Identify which cell holds the provided text, then report its [X, Y] central coordinate. 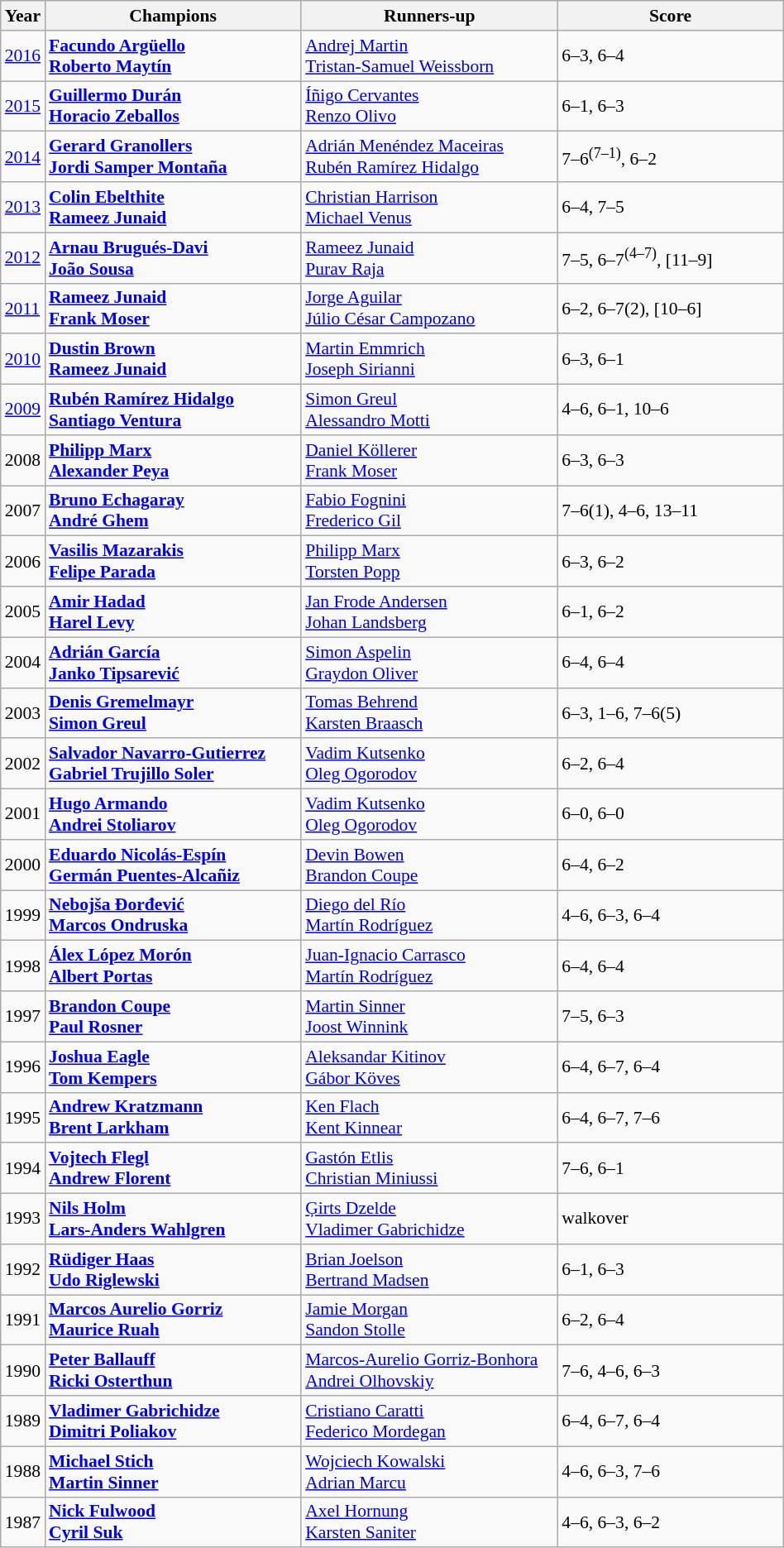
4–6, 6–3, 7–6 [670, 1471]
Adrián García Janko Tipsarević [173, 662]
Denis Gremelmayr Simon Greul [173, 713]
Simon Greul Alessandro Motti [429, 410]
7–6, 4–6, 6–3 [670, 1370]
Andrej Martin Tristan-Samuel Weissborn [429, 56]
Eduardo Nicolás-Espín Germán Puentes-Alcañiz [173, 865]
Brian Joelson Bertrand Madsen [429, 1269]
Runners-up [429, 16]
2000 [23, 865]
Ģirts Dzelde Vladimer Gabrichidze [429, 1220]
Juan-Ignacio Carrasco Martín Rodríguez [429, 966]
Nebojša Đorđević Marcos Ondruska [173, 915]
1989 [23, 1421]
1998 [23, 966]
Marcos-Aurelio Gorriz-Bonhora Andrei Olhovskiy [429, 1370]
1988 [23, 1471]
Champions [173, 16]
6–1, 6–2 [670, 612]
1996 [23, 1067]
Philipp Marx Alexander Peya [173, 460]
Álex López Morón Albert Portas [173, 966]
2010 [23, 359]
Simon Aspelin Graydon Oliver [429, 662]
6–4, 6–7, 7–6 [670, 1117]
2015 [23, 106]
Rameez Junaid Purav Raja [429, 258]
7–5, 6–3 [670, 1016]
Martin Sinner Joost Winnink [429, 1016]
4–6, 6–3, 6–4 [670, 915]
Rüdiger Haas Udo Riglewski [173, 1269]
6–3, 6–3 [670, 460]
Gerard Granollers Jordi Samper Montaña [173, 157]
Brandon Coupe Paul Rosner [173, 1016]
6–0, 6–0 [670, 814]
7–6, 6–1 [670, 1168]
1987 [23, 1522]
6–4, 7–5 [670, 207]
2007 [23, 511]
Daniel Köllerer Frank Moser [429, 460]
2016 [23, 56]
6–2, 6–7(2), [10–6] [670, 308]
Aleksandar Kitinov Gábor Köves [429, 1067]
4–6, 6–3, 6–2 [670, 1522]
Rameez Junaid Frank Moser [173, 308]
7–6(7–1), 6–2 [670, 157]
Colin Ebelthite Rameez Junaid [173, 207]
7–6(1), 4–6, 13–11 [670, 511]
Gastón Etlis Christian Miniussi [429, 1168]
7–5, 6–7(4–7), [11–9] [670, 258]
Adrián Menéndez Maceiras Rubén Ramírez Hidalgo [429, 157]
Year [23, 16]
Fabio Fognini Frederico Gil [429, 511]
2012 [23, 258]
Hugo Armando Andrei Stoliarov [173, 814]
Martin Emmrich Joseph Sirianni [429, 359]
Jamie Morgan Sandon Stolle [429, 1320]
Christian Harrison Michael Venus [429, 207]
2003 [23, 713]
1993 [23, 1220]
Vasilis Mazarakis Felipe Parada [173, 561]
1997 [23, 1016]
walkover [670, 1220]
Salvador Navarro-Gutierrez Gabriel Trujillo Soler [173, 764]
6–3, 1–6, 7–6(5) [670, 713]
Nils Holm Lars-Anders Wahlgren [173, 1220]
Rubén Ramírez Hidalgo Santiago Ventura [173, 410]
Facundo Argüello Roberto Maytín [173, 56]
1994 [23, 1168]
Joshua Eagle Tom Kempers [173, 1067]
2011 [23, 308]
6–3, 6–4 [670, 56]
Amir Hadad Harel Levy [173, 612]
2005 [23, 612]
1990 [23, 1370]
2004 [23, 662]
Peter Ballauff Ricki Osterthun [173, 1370]
Devin Bowen Brandon Coupe [429, 865]
Philipp Marx Torsten Popp [429, 561]
2009 [23, 410]
1991 [23, 1320]
2002 [23, 764]
1995 [23, 1117]
2001 [23, 814]
Vojtech Flegl Andrew Florent [173, 1168]
1999 [23, 915]
Diego del Río Martín Rodríguez [429, 915]
Jan Frode Andersen Johan Landsberg [429, 612]
Score [670, 16]
2013 [23, 207]
Nick Fulwood Cyril Suk [173, 1522]
1992 [23, 1269]
Vladimer Gabrichidze Dimitri Poliakov [173, 1421]
Andrew Kratzmann Brent Larkham [173, 1117]
2008 [23, 460]
Arnau Brugués-Davi João Sousa [173, 258]
Guillermo Durán Horacio Zeballos [173, 106]
2014 [23, 157]
Bruno Echagaray André Ghem [173, 511]
Marcos Aurelio Gorriz Maurice Ruah [173, 1320]
Cristiano Caratti Federico Mordegan [429, 1421]
6–4, 6–2 [670, 865]
Axel Hornung Karsten Saniter [429, 1522]
Dustin Brown Rameez Junaid [173, 359]
6–3, 6–2 [670, 561]
4–6, 6–1, 10–6 [670, 410]
6–3, 6–1 [670, 359]
2006 [23, 561]
Wojciech Kowalski Adrian Marcu [429, 1471]
Ken Flach Kent Kinnear [429, 1117]
Íñigo Cervantes Renzo Olivo [429, 106]
Michael Stich Martin Sinner [173, 1471]
Jorge Aguilar Júlio César Campozano [429, 308]
Tomas Behrend Karsten Braasch [429, 713]
